From the cell containing the given text, extract its center point as (x, y) coordinate. 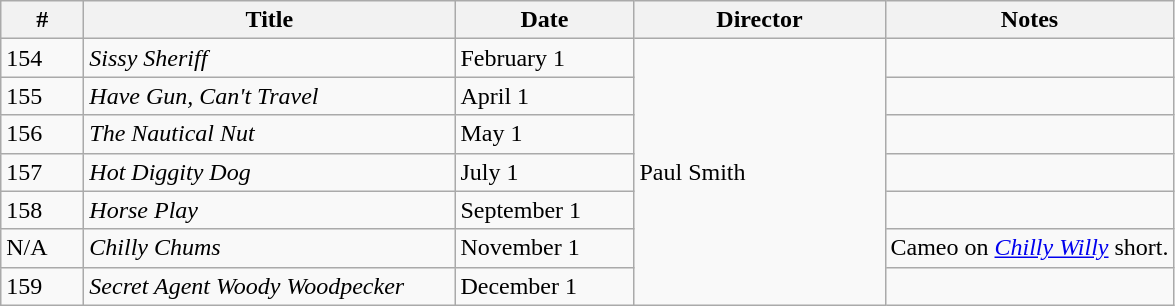
Director (760, 20)
Horse Play (270, 210)
September 1 (544, 210)
158 (42, 210)
May 1 (544, 134)
Notes (1030, 20)
154 (42, 58)
November 1 (544, 248)
N/A (42, 248)
February 1 (544, 58)
Have Gun, Can't Travel (270, 96)
Secret Agent Woody Woodpecker (270, 286)
Title (270, 20)
Date (544, 20)
Paul Smith (760, 172)
159 (42, 286)
July 1 (544, 172)
156 (42, 134)
Hot Diggity Dog (270, 172)
April 1 (544, 96)
Cameo on Chilly Willy short. (1030, 248)
December 1 (544, 286)
Sissy Sheriff (270, 58)
# (42, 20)
157 (42, 172)
155 (42, 96)
The Nautical Nut (270, 134)
Chilly Chums (270, 248)
